Pinpoint the cell where the given text exists, returning its (X, Y) midpoint coordinate. 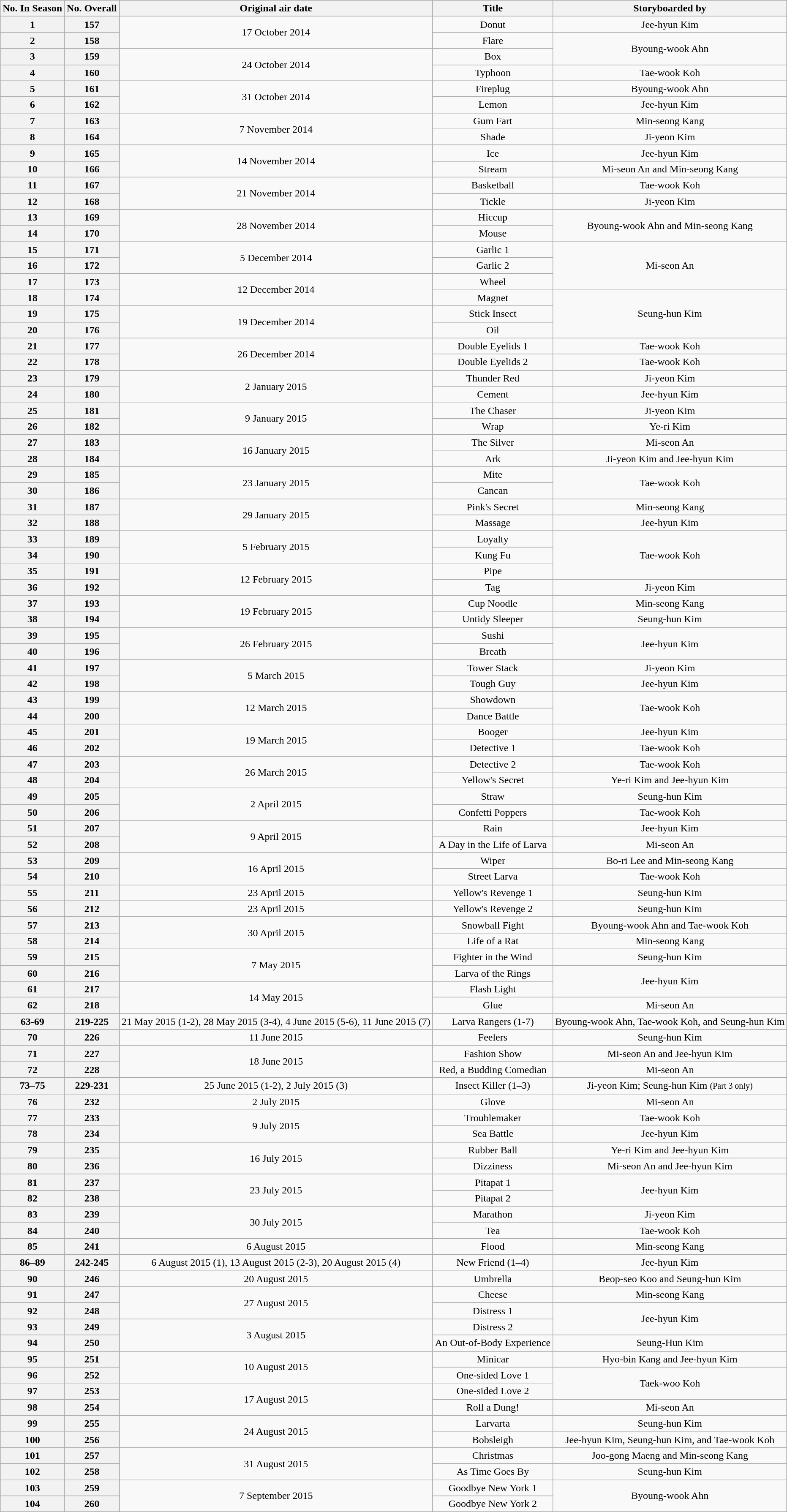
24 (33, 394)
6 (33, 105)
Donut (493, 25)
Loyalty (493, 539)
22 (33, 362)
54 (33, 877)
36 (33, 587)
Straw (493, 796)
Basketball (493, 185)
259 (92, 1487)
Byoung-wook Ahn and Min-seong Kang (670, 226)
174 (92, 298)
76 (33, 1102)
20 (33, 330)
7 November 2014 (276, 129)
No. In Season (33, 8)
163 (92, 121)
10 August 2015 (276, 1367)
56 (33, 909)
12 March 2015 (276, 708)
103 (33, 1487)
170 (92, 234)
Magnet (493, 298)
Rain (493, 828)
Garlic 1 (493, 250)
11 June 2015 (276, 1038)
86–89 (33, 1263)
Double Eyelids 1 (493, 346)
Christmas (493, 1455)
160 (92, 73)
32 (33, 523)
30 April 2015 (276, 933)
46 (33, 748)
249 (92, 1327)
78 (33, 1134)
2 (33, 41)
Pitapat 1 (493, 1182)
71 (33, 1054)
Box (493, 57)
210 (92, 877)
14 (33, 234)
48 (33, 780)
Pipe (493, 571)
256 (92, 1439)
42 (33, 684)
Wiper (493, 861)
16 April 2015 (276, 869)
236 (92, 1166)
16 January 2015 (276, 450)
240 (92, 1231)
Ye-ri Kim (670, 426)
31 August 2015 (276, 1463)
Hiccup (493, 218)
202 (92, 748)
104 (33, 1504)
21 (33, 346)
92 (33, 1311)
97 (33, 1391)
Showdown (493, 700)
39 (33, 635)
15 (33, 250)
Yellow's Secret (493, 780)
178 (92, 362)
239 (92, 1214)
Detective 1 (493, 748)
Stream (493, 169)
Detective 2 (493, 764)
197 (92, 667)
Troublemaker (493, 1118)
99 (33, 1423)
3 (33, 57)
The Chaser (493, 410)
14 May 2015 (276, 997)
2 July 2015 (276, 1102)
Booger (493, 732)
247 (92, 1295)
Yellow's Revenge 2 (493, 909)
Distress 2 (493, 1327)
10 (33, 169)
55 (33, 893)
60 (33, 973)
205 (92, 796)
80 (33, 1166)
Kung Fu (493, 555)
25 June 2015 (1-2), 2 July 2015 (3) (276, 1086)
37 (33, 603)
206 (92, 812)
Sea Battle (493, 1134)
44 (33, 716)
159 (92, 57)
193 (92, 603)
Taek-woo Koh (670, 1383)
184 (92, 458)
19 March 2015 (276, 740)
Seung-Hun Kim (670, 1343)
21 May 2015 (1-2), 28 May 2015 (3-4), 4 June 2015 (5-6), 11 June 2015 (7) (276, 1022)
93 (33, 1327)
6 August 2015 (276, 1247)
Wrap (493, 426)
1 (33, 25)
191 (92, 571)
Mouse (493, 234)
211 (92, 893)
12 February 2015 (276, 579)
40 (33, 651)
26 March 2015 (276, 772)
190 (92, 555)
24 August 2015 (276, 1431)
Tea (493, 1231)
17 August 2015 (276, 1399)
Goodbye New York 1 (493, 1487)
192 (92, 587)
Confetti Poppers (493, 812)
Glue (493, 1005)
207 (92, 828)
233 (92, 1118)
189 (92, 539)
79 (33, 1150)
The Silver (493, 442)
179 (92, 378)
83 (33, 1214)
Ji-yeon Kim and Jee-hyun Kim (670, 458)
237 (92, 1182)
177 (92, 346)
23 January 2015 (276, 483)
Cheese (493, 1295)
One-sided Love 1 (493, 1375)
38 (33, 619)
251 (92, 1359)
158 (92, 41)
199 (92, 700)
26 (33, 426)
35 (33, 571)
Minicar (493, 1359)
176 (92, 330)
Umbrella (493, 1279)
Tickle (493, 202)
31 October 2014 (276, 97)
Tower Stack (493, 667)
23 (33, 378)
57 (33, 925)
28 (33, 458)
Insect Killer (1–3) (493, 1086)
209 (92, 861)
183 (92, 442)
166 (92, 169)
43 (33, 700)
Mi-seon An and Min-seong Kang (670, 169)
Feelers (493, 1038)
72 (33, 1070)
61 (33, 989)
29 (33, 475)
Bo-ri Lee and Min-seong Kang (670, 861)
180 (92, 394)
167 (92, 185)
21 November 2014 (276, 193)
Red, a Budding Comedian (493, 1070)
26 February 2015 (276, 643)
234 (92, 1134)
Marathon (493, 1214)
232 (92, 1102)
5 (33, 89)
196 (92, 651)
16 July 2015 (276, 1158)
Fashion Show (493, 1054)
2 April 2015 (276, 804)
260 (92, 1504)
82 (33, 1198)
13 (33, 218)
252 (92, 1375)
Jee-hyun Kim, Seung-hun Kim, and Tae-wook Koh (670, 1439)
98 (33, 1407)
Thunder Red (493, 378)
8 (33, 137)
229-231 (92, 1086)
A Day in the Life of Larva (493, 845)
Bobsleigh (493, 1439)
Fighter in the Wind (493, 957)
No. Overall (92, 8)
254 (92, 1407)
242-245 (92, 1263)
25 (33, 410)
Ice (493, 153)
226 (92, 1038)
175 (92, 314)
19 (33, 314)
Pink's Secret (493, 507)
3 August 2015 (276, 1335)
Untidy Sleeper (493, 619)
Flare (493, 41)
5 December 2014 (276, 258)
238 (92, 1198)
27 August 2015 (276, 1303)
Beop-seo Koo and Seung-hun Kim (670, 1279)
5 March 2015 (276, 676)
73–75 (33, 1086)
One-sided Love 2 (493, 1391)
30 July 2015 (276, 1222)
171 (92, 250)
17 October 2014 (276, 33)
18 (33, 298)
204 (92, 780)
Snowball Fight (493, 925)
257 (92, 1455)
81 (33, 1182)
201 (92, 732)
258 (92, 1471)
187 (92, 507)
20 August 2015 (276, 1279)
228 (92, 1070)
5 February 2015 (276, 547)
172 (92, 266)
12 December 2014 (276, 290)
102 (33, 1471)
Breath (493, 651)
Mite (493, 475)
Dizziness (493, 1166)
Life of a Rat (493, 941)
Lemon (493, 105)
Massage (493, 523)
95 (33, 1359)
14 November 2014 (276, 161)
Byoung-wook Ahn, Tae-wook Koh, and Seung-hun Kim (670, 1022)
165 (92, 153)
Larvarta (493, 1423)
17 (33, 282)
19 December 2014 (276, 322)
7 (33, 121)
Original air date (276, 8)
Roll a Dung! (493, 1407)
As Time Goes By (493, 1471)
169 (92, 218)
28 November 2014 (276, 226)
Wheel (493, 282)
241 (92, 1247)
212 (92, 909)
Cement (493, 394)
Garlic 2 (493, 266)
9 January 2015 (276, 418)
218 (92, 1005)
Goodbye New York 2 (493, 1504)
2 January 2015 (276, 386)
Sushi (493, 635)
Flood (493, 1247)
9 April 2015 (276, 836)
Rubber Ball (493, 1150)
Oil (493, 330)
168 (92, 202)
Gum Fart (493, 121)
216 (92, 973)
Dance Battle (493, 716)
85 (33, 1247)
9 (33, 153)
Cup Noodle (493, 603)
Cancan (493, 491)
215 (92, 957)
47 (33, 764)
185 (92, 475)
208 (92, 845)
181 (92, 410)
246 (92, 1279)
16 (33, 266)
Hyo-bin Kang and Jee-hyun Kim (670, 1359)
203 (92, 764)
52 (33, 845)
186 (92, 491)
27 (33, 442)
84 (33, 1231)
94 (33, 1343)
Title (493, 8)
198 (92, 684)
Ji-yeon Kim; Seung-hun Kim (Part 3 only) (670, 1086)
Pitapat 2 (493, 1198)
Shade (493, 137)
Byoung-wook Ahn and Tae-wook Koh (670, 925)
11 (33, 185)
Larva Rangers (1-7) (493, 1022)
157 (92, 25)
235 (92, 1150)
217 (92, 989)
An Out-of-Body Experience (493, 1343)
45 (33, 732)
31 (33, 507)
253 (92, 1391)
Ark (493, 458)
29 January 2015 (276, 515)
58 (33, 941)
41 (33, 667)
63-69 (33, 1022)
Street Larva (493, 877)
12 (33, 202)
34 (33, 555)
248 (92, 1311)
50 (33, 812)
6 August 2015 (1), 13 August 2015 (2-3), 20 August 2015 (4) (276, 1263)
33 (33, 539)
Glove (493, 1102)
250 (92, 1343)
23 July 2015 (276, 1190)
Tough Guy (493, 684)
200 (92, 716)
194 (92, 619)
Yellow's Revenge 1 (493, 893)
Flash Light (493, 989)
51 (33, 828)
19 February 2015 (276, 611)
100 (33, 1439)
96 (33, 1375)
77 (33, 1118)
Stick Insect (493, 314)
30 (33, 491)
70 (33, 1038)
173 (92, 282)
New Friend (1–4) (493, 1263)
7 September 2015 (276, 1496)
18 June 2015 (276, 1062)
24 October 2014 (276, 65)
Joo-gong Maeng and Min-seong Kang (670, 1455)
162 (92, 105)
90 (33, 1279)
219-225 (92, 1022)
26 December 2014 (276, 354)
Distress 1 (493, 1311)
7 May 2015 (276, 965)
188 (92, 523)
59 (33, 957)
Double Eyelids 2 (493, 362)
101 (33, 1455)
195 (92, 635)
255 (92, 1423)
161 (92, 89)
53 (33, 861)
227 (92, 1054)
Tag (493, 587)
214 (92, 941)
Storyboarded by (670, 8)
164 (92, 137)
62 (33, 1005)
4 (33, 73)
213 (92, 925)
Fireplug (493, 89)
Larva of the Rings (493, 973)
Typhoon (493, 73)
49 (33, 796)
182 (92, 426)
91 (33, 1295)
9 July 2015 (276, 1126)
